Extract the (x, y) coordinate from the center of the cell holding the provided text.  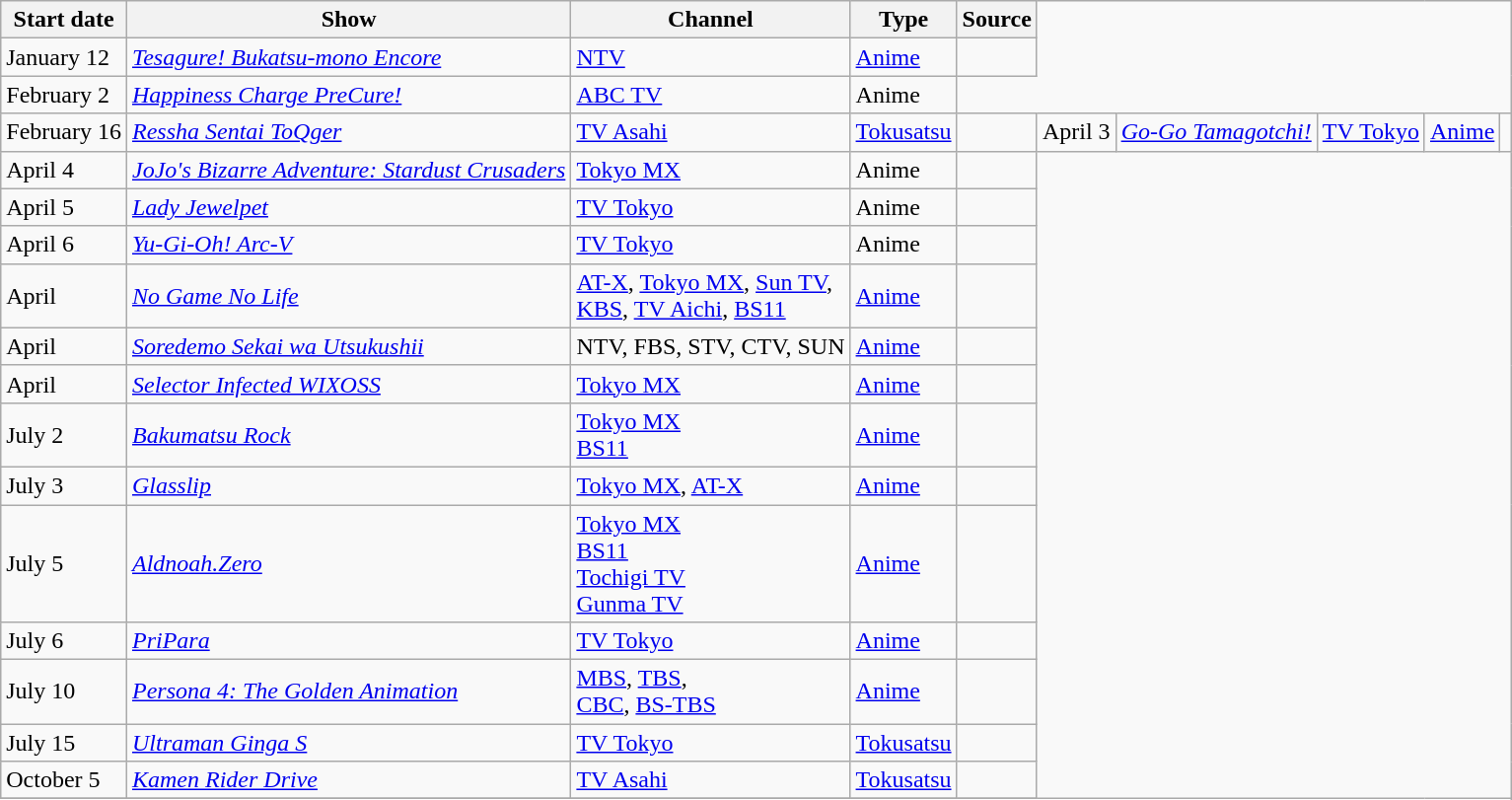
Ultraman Ginga S (348, 743)
April 6 (64, 245)
Bakumatsu Rock (348, 434)
Glasslip (348, 485)
Channel (710, 20)
Show (348, 20)
February 2 (64, 95)
NTV, FBS, STV, CTV, SUN (710, 346)
MBS, TBS,CBC, BS-TBS (710, 692)
Happiness Charge PreCure! (348, 95)
April 5 (64, 207)
July 3 (64, 485)
July 15 (64, 743)
Tokyo MX, AT-X (710, 485)
Aldnoah.Zero (348, 564)
Soredemo Sekai wa Utsukushii (348, 346)
Tokyo MXBS11Tochigi TVGunma TV (710, 564)
NTV (710, 57)
February 16 (64, 132)
Tokyo MXBS11 (710, 434)
Lady Jewelpet (348, 207)
PriPara (348, 641)
July 6 (64, 641)
Yu-Gi-Oh! Arc-V (348, 245)
July 5 (64, 564)
Type (903, 20)
April 3 (1076, 132)
July 10 (64, 692)
Kamen Rider Drive (348, 780)
April 4 (64, 170)
Persona 4: The Golden Animation (348, 692)
Source (996, 20)
Selector Infected WIXOSS (348, 384)
JoJo's Bizarre Adventure: Stardust Crusaders (348, 170)
ABC TV (710, 95)
Go-Go Tamagotchi! (1216, 132)
July 2 (64, 434)
Tesagure! Bukatsu-mono Encore (348, 57)
October 5 (64, 780)
January 12 (64, 57)
Start date (64, 20)
No Game No Life (348, 296)
Ressha Sentai ToQger (348, 132)
AT-X, Tokyo MX, Sun TV,KBS, TV Aichi, BS11 (710, 296)
